Return [x, y] of the center of cell containing provided text 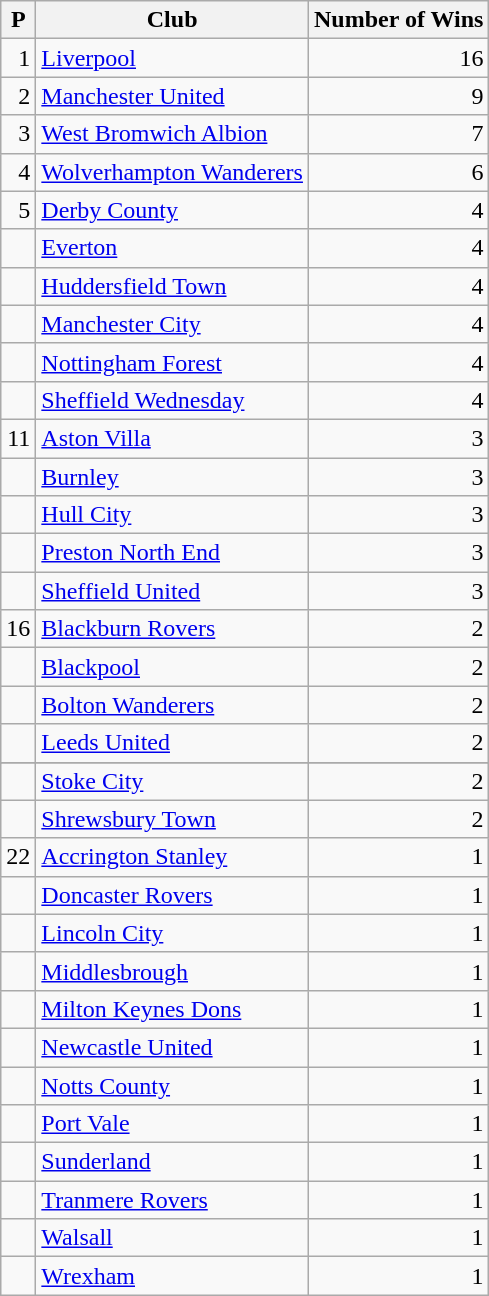
7 [398, 134]
22 [18, 857]
Manchester United [172, 96]
Newcastle United [172, 1047]
Number of Wins [398, 20]
Sheffield Wednesday [172, 400]
Club [172, 20]
Liverpool [172, 58]
Sunderland [172, 1162]
Preston North End [172, 553]
Sheffield United [172, 591]
Blackpool [172, 667]
Milton Keynes Dons [172, 1009]
Burnley [172, 477]
Aston Villa [172, 438]
Everton [172, 248]
West Bromwich Albion [172, 134]
Notts County [172, 1085]
Leeds United [172, 743]
6 [398, 172]
Hull City [172, 515]
Bolton Wanderers [172, 705]
Middlesbrough [172, 971]
11 [18, 438]
Manchester City [172, 324]
Accrington Stanley [172, 857]
Lincoln City [172, 933]
Shrewsbury Town [172, 819]
Huddersfield Town [172, 286]
Walsall [172, 1238]
Tranmere Rovers [172, 1200]
Doncaster Rovers [172, 895]
P [18, 20]
Stoke City [172, 781]
Derby County [172, 210]
Nottingham Forest [172, 362]
9 [398, 96]
Wolverhampton Wanderers [172, 172]
Blackburn Rovers [172, 629]
Wrexham [172, 1276]
5 [18, 210]
Port Vale [172, 1124]
